Locate the cell with the specified text and output its [x, y] center coordinate. 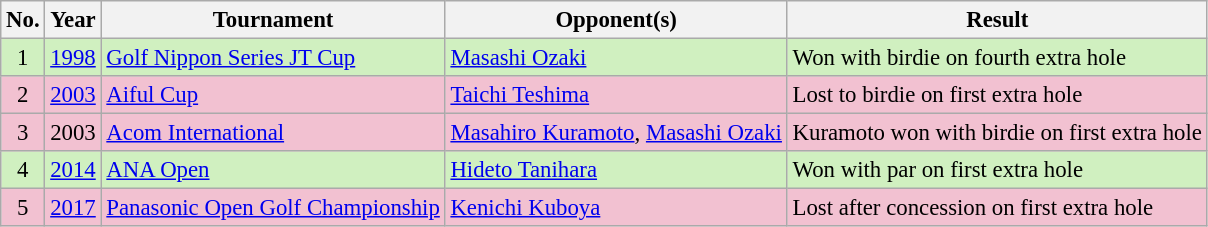
Acom International [273, 133]
Tournament [273, 20]
2014 [73, 170]
2017 [73, 208]
Panasonic Open Golf Championship [273, 208]
ANA Open [273, 170]
3 [23, 133]
Masashi Ozaki [616, 58]
2 [23, 95]
No. [23, 20]
4 [23, 170]
Lost after concession on first extra hole [997, 208]
Opponent(s) [616, 20]
1 [23, 58]
Golf Nippon Series JT Cup [273, 58]
Aiful Cup [273, 95]
Masahiro Kuramoto, Masashi Ozaki [616, 133]
Won with birdie on fourth extra hole [997, 58]
1998 [73, 58]
Kenichi Kuboya [616, 208]
Kuramoto won with birdie on first extra hole [997, 133]
Result [997, 20]
Won with par on first extra hole [997, 170]
Lost to birdie on first extra hole [997, 95]
Hideto Tanihara [616, 170]
Year [73, 20]
Taichi Teshima [616, 95]
5 [23, 208]
